Return (X, Y) of the center of cell containing provided text 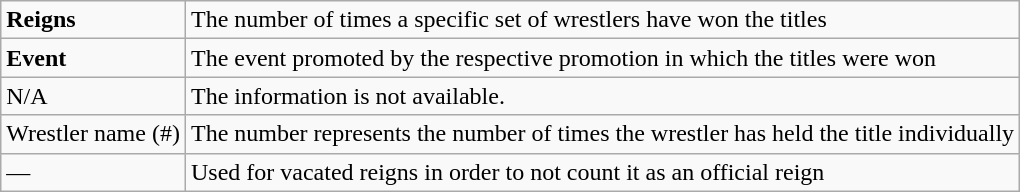
The number of times a specific set of wrestlers have won the titles (602, 20)
Event (94, 58)
— (94, 172)
N/A (94, 96)
The event promoted by the respective promotion in which the titles were won (602, 58)
Used for vacated reigns in order to not count it as an official reign (602, 172)
Reigns (94, 20)
Wrestler name (#) (94, 134)
The information is not available. (602, 96)
The number represents the number of times the wrestler has held the title individually (602, 134)
